Return (X, Y) of the center of cell containing provided text 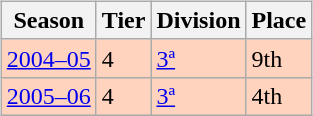
Place (279, 20)
2005–06 (48, 96)
9th (279, 58)
Division (198, 20)
Season (48, 20)
4th (279, 96)
2004–05 (48, 58)
Tier (124, 20)
